Identify which cell holds the provided text, then report its (X, Y) central coordinate. 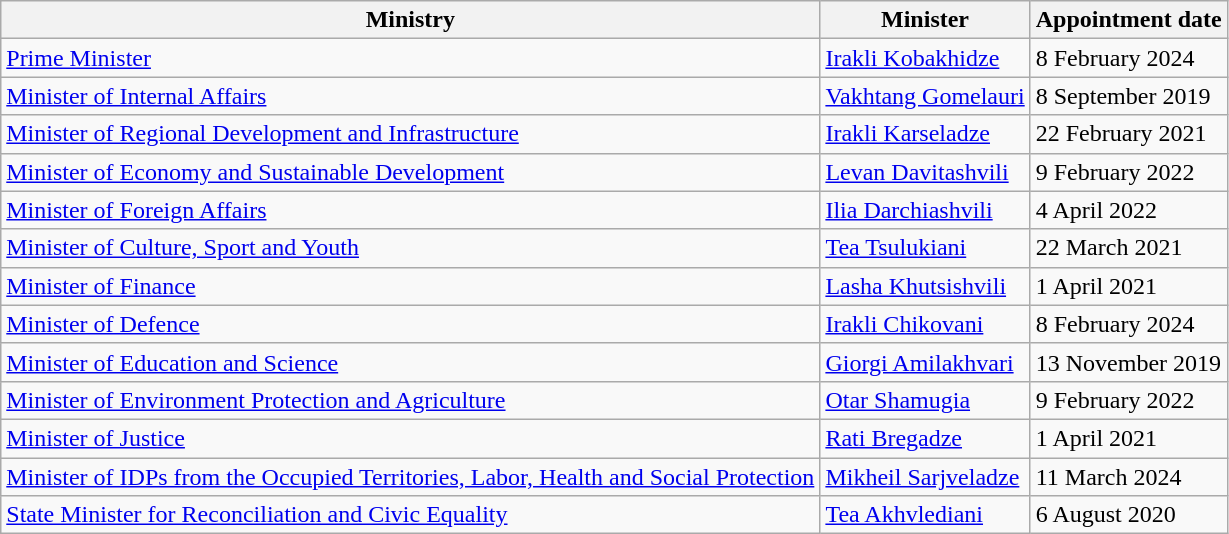
Minister of Environment Protection and Agriculture (410, 400)
Minister of Culture, Sport and Youth (410, 248)
Mikheil Sarjveladze (925, 477)
Irakli Kobakhidze (925, 58)
Minister of Justice (410, 438)
Ministry (410, 20)
Irakli Chikovani (925, 324)
Otar Shamugia (925, 400)
6 August 2020 (1128, 515)
Vakhtang Gomelauri (925, 96)
22 February 2021 (1128, 134)
Minister of IDPs from the Occupied Territories, Labor, Health and Social Protection (410, 477)
Tea Tsulukiani (925, 248)
Irakli Karseladze (925, 134)
Rati Bregadze (925, 438)
Minister of Finance (410, 286)
Appointment date (1128, 20)
Minister of Defence (410, 324)
Prime Minister (410, 58)
8 September 2019 (1128, 96)
Tea Akhvlediani (925, 515)
22 March 2021 (1128, 248)
Lasha Khutsishvili (925, 286)
Minister of Economy and Sustainable Development (410, 172)
Minister of Education and Science (410, 362)
Ilia Darchiashvili (925, 210)
Levan Davitashvili (925, 172)
11 March 2024 (1128, 477)
State Minister for Reconciliation and Civic Equality (410, 515)
Minister of Foreign Affairs (410, 210)
Minister (925, 20)
Minister of Internal Affairs (410, 96)
Minister of Regional Development and Infrastructure (410, 134)
Giorgi Amilakhvari (925, 362)
4 April 2022 (1128, 210)
13 November 2019 (1128, 362)
